Capture the cell that displays the provided text and extract its [x, y] central coordinate. 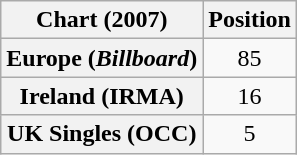
Europe (Billboard) [102, 58]
UK Singles (OCC) [102, 134]
16 [250, 96]
Chart (2007) [102, 20]
Position [250, 20]
Ireland (IRMA) [102, 96]
5 [250, 134]
85 [250, 58]
